From the cell containing the given text, extract its center point as (x, y) coordinate. 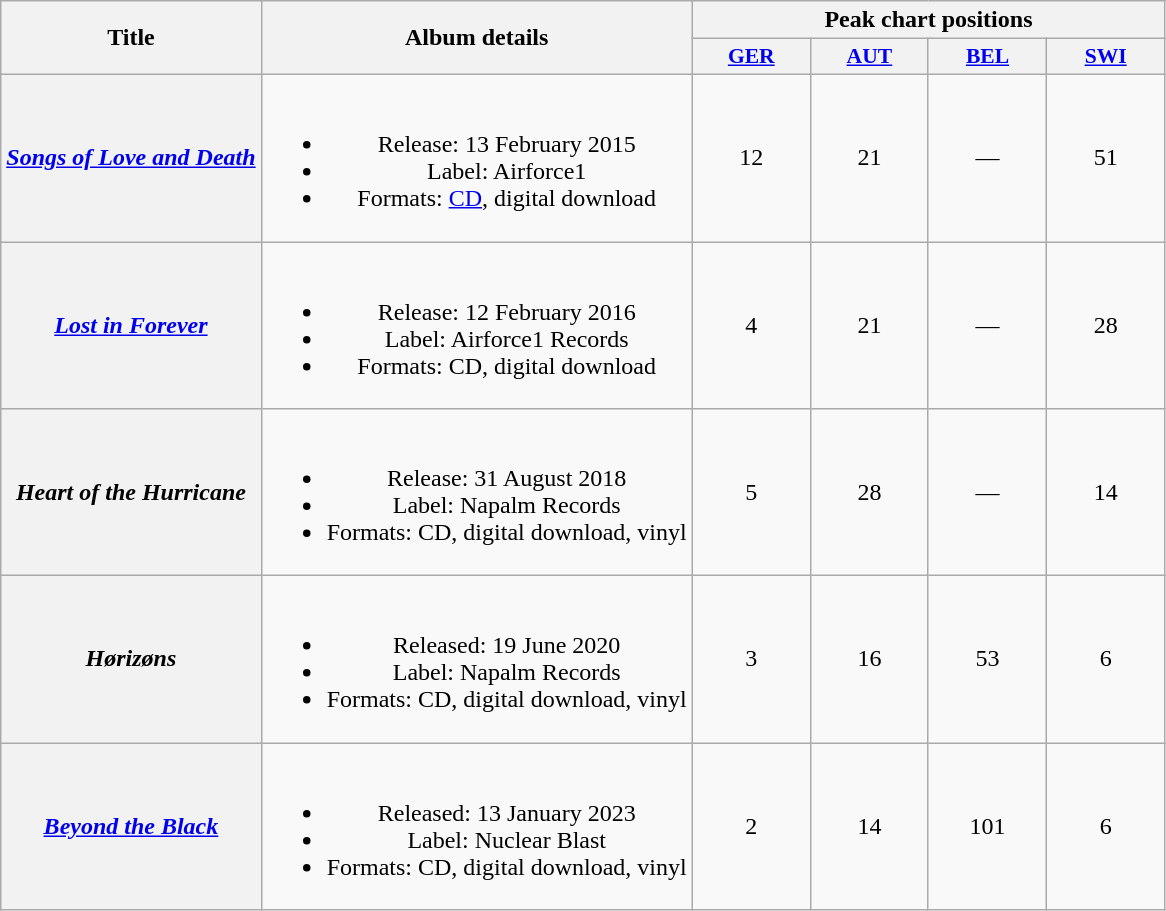
Album details (476, 38)
Beyond the Black (131, 826)
Heart of the Hurricane (131, 492)
Title (131, 38)
BEL (987, 57)
SWI (1106, 57)
Release: 12 February 2016Label: Airforce1 RecordsFormats: CD, digital download (476, 326)
Release: 31 August 2018Label: Napalm RecordsFormats: CD, digital download, vinyl (476, 492)
4 (751, 326)
Peak chart positions (928, 20)
2 (751, 826)
Released: 13 January 2023Label: Nuclear BlastFormats: CD, digital download, vinyl (476, 826)
Released: 19 June 2020Label: Napalm RecordsFormats: CD, digital download, vinyl (476, 660)
5 (751, 492)
53 (987, 660)
3 (751, 660)
GER (751, 57)
16 (869, 660)
Songs of Love and Death (131, 158)
AUT (869, 57)
Lost in Forever (131, 326)
Release: 13 February 2015Label: Airforce1Formats: CD, digital download (476, 158)
Hørizøns (131, 660)
12 (751, 158)
101 (987, 826)
51 (1106, 158)
